Return [x, y] of the center of cell containing provided text 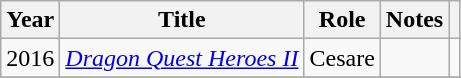
Dragon Quest Heroes II [182, 58]
Title [182, 20]
2016 [30, 58]
Role [342, 20]
Cesare [342, 58]
Notes [414, 20]
Year [30, 20]
